Return the (x, y) coordinate for the center point of the cell that contains the specified text.  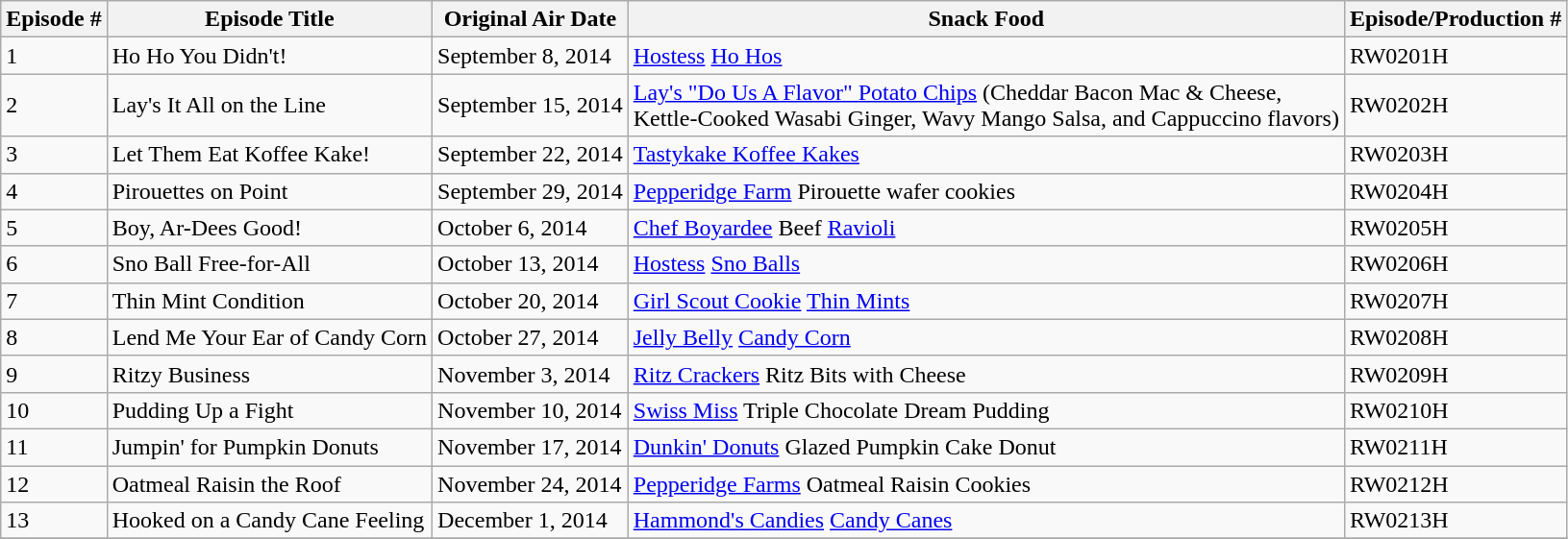
RW0211H (1456, 447)
13 (54, 521)
Ritz Crackers Ritz Bits with Cheese (986, 374)
Pudding Up a Fight (269, 410)
Episode/Production # (1456, 19)
Swiss Miss Triple Chocolate Dream Pudding (986, 410)
1 (54, 56)
Ho Ho You Didn't! (269, 56)
RW0206H (1456, 264)
RW0213H (1456, 521)
Pirouettes on Point (269, 191)
September 29, 2014 (531, 191)
October 6, 2014 (531, 228)
12 (54, 483)
9 (54, 374)
November 24, 2014 (531, 483)
Ritzy Business (269, 374)
October 13, 2014 (531, 264)
RW0208H (1456, 337)
Episode Title (269, 19)
4 (54, 191)
October 20, 2014 (531, 301)
8 (54, 337)
7 (54, 301)
Lay's "Do Us A Flavor" Potato Chips (Cheddar Bacon Mac & Cheese, Kettle-Cooked Wasabi Ginger, Wavy Mango Salsa, and Cappuccino flavors) (986, 106)
Snack Food (986, 19)
5 (54, 228)
RW0204H (1456, 191)
RW0203H (1456, 155)
Pepperidge Farms Oatmeal Raisin Cookies (986, 483)
Hostess Sno Balls (986, 264)
November 3, 2014 (531, 374)
Pepperidge Farm Pirouette wafer cookies (986, 191)
2 (54, 106)
Girl Scout Cookie Thin Mints (986, 301)
Hooked on a Candy Cane Feeling (269, 521)
Episode # (54, 19)
Sno Ball Free-for-All (269, 264)
11 (54, 447)
November 17, 2014 (531, 447)
Lend Me Your Ear of Candy Corn (269, 337)
RW0207H (1456, 301)
Hammond's Candies Candy Canes (986, 521)
RW0212H (1456, 483)
Chef Boyardee Beef Ravioli (986, 228)
6 (54, 264)
Thin Mint Condition (269, 301)
Boy, Ar-Dees Good! (269, 228)
September 8, 2014 (531, 56)
November 10, 2014 (531, 410)
October 27, 2014 (531, 337)
Hostess Ho Hos (986, 56)
Dunkin' Donuts Glazed Pumpkin Cake Donut (986, 447)
RW0201H (1456, 56)
10 (54, 410)
RW0202H (1456, 106)
RW0209H (1456, 374)
Jumpin' for Pumpkin Donuts (269, 447)
Jelly Belly Candy Corn (986, 337)
3 (54, 155)
Let Them Eat Koffee Kake! (269, 155)
RW0210H (1456, 410)
September 22, 2014 (531, 155)
Original Air Date (531, 19)
Lay's It All on the Line (269, 106)
December 1, 2014 (531, 521)
September 15, 2014 (531, 106)
Oatmeal Raisin the Roof (269, 483)
Tastykake Koffee Kakes (986, 155)
RW0205H (1456, 228)
